Find where the given text appears and provide that cell's center as [x, y] coordinate. 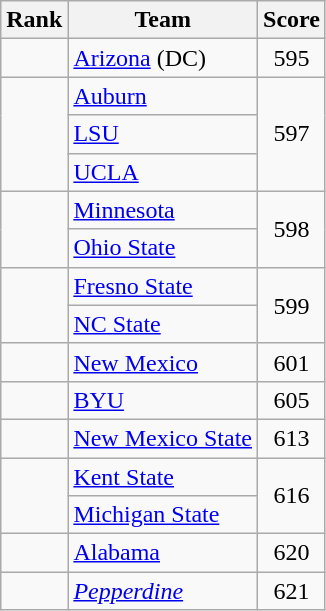
Michigan State [163, 515]
Auburn [163, 96]
Rank [34, 20]
616 [292, 496]
Kent State [163, 477]
Alabama [163, 553]
599 [292, 305]
595 [292, 58]
UCLA [163, 172]
LSU [163, 134]
621 [292, 591]
Pepperdine [163, 591]
BYU [163, 400]
New Mexico [163, 362]
New Mexico State [163, 438]
613 [292, 438]
NC State [163, 324]
Arizona (DC) [163, 58]
Score [292, 20]
598 [292, 229]
Minnesota [163, 210]
597 [292, 134]
Team [163, 20]
620 [292, 553]
Fresno State [163, 286]
605 [292, 400]
601 [292, 362]
Ohio State [163, 248]
